Detect which cell encompasses the target text, then output its [x, y] center coordinate. 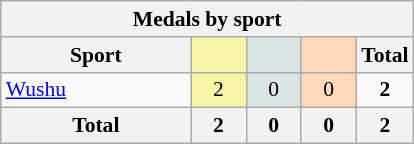
Medals by sport [208, 19]
Wushu [96, 90]
Sport [96, 55]
